Find where the given text appears and provide that cell's center as [x, y] coordinate. 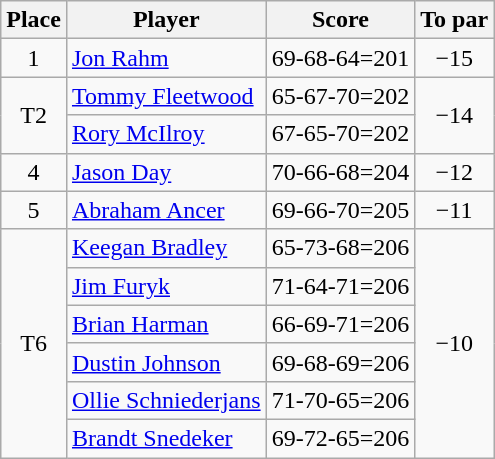
65-73-68=206 [340, 248]
−10 [454, 343]
−12 [454, 172]
67-65-70=202 [340, 134]
69-68-64=201 [340, 58]
Tommy Fleetwood [166, 96]
T2 [34, 115]
Jon Rahm [166, 58]
Keegan Bradley [166, 248]
−15 [454, 58]
65-67-70=202 [340, 96]
71-70-65=206 [340, 400]
69-72-65=206 [340, 438]
Jim Furyk [166, 286]
Player [166, 20]
−14 [454, 115]
5 [34, 210]
1 [34, 58]
69-68-69=206 [340, 362]
To par [454, 20]
Rory McIlroy [166, 134]
Abraham Ancer [166, 210]
Brandt Snedeker [166, 438]
66-69-71=206 [340, 324]
T6 [34, 343]
Dustin Johnson [166, 362]
4 [34, 172]
70-66-68=204 [340, 172]
−11 [454, 210]
Score [340, 20]
Ollie Schniederjans [166, 400]
71-64-71=206 [340, 286]
Place [34, 20]
69-66-70=205 [340, 210]
Jason Day [166, 172]
Brian Harman [166, 324]
